Search for the cell housing the specified text and yield its (X, Y) center coordinate. 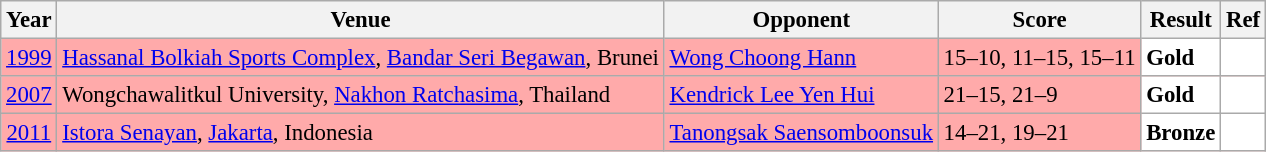
15–10, 11–15, 15–11 (1040, 58)
Wongchawalitkul University, Nakhon Ratchasima, Thailand (360, 95)
Ref (1244, 20)
Bronze (1181, 133)
Result (1181, 20)
Score (1040, 20)
Istora Senayan, Jakarta, Indonesia (360, 133)
Venue (360, 20)
Kendrick Lee Yen Hui (801, 95)
21–15, 21–9 (1040, 95)
Opponent (801, 20)
Tanongsak Saensomboonsuk (801, 133)
Wong Choong Hann (801, 58)
2011 (29, 133)
2007 (29, 95)
Year (29, 20)
1999 (29, 58)
14–21, 19–21 (1040, 133)
Hassanal Bolkiah Sports Complex, Bandar Seri Begawan, Brunei (360, 58)
